Locate the cell with the specified text and output its [X, Y] center coordinate. 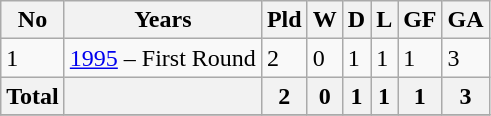
1995 – First Round [162, 58]
Pld [284, 20]
Years [162, 20]
GF [420, 20]
No [33, 20]
GA [466, 20]
D [356, 20]
W [324, 20]
L [384, 20]
Total [33, 96]
